Identify which cell holds the provided text, then report its [x, y] central coordinate. 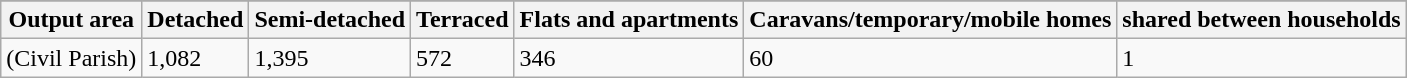
1,082 [196, 58]
1 [1262, 58]
346 [629, 58]
60 [930, 58]
572 [462, 58]
(Civil Parish) [72, 58]
shared between households [1262, 20]
Semi-detached [330, 20]
Caravans/temporary/mobile homes [930, 20]
Detached [196, 20]
Flats and apartments [629, 20]
Output area [72, 20]
1,395 [330, 58]
Terraced [462, 20]
